From the cell containing the given text, extract its center point as [X, Y] coordinate. 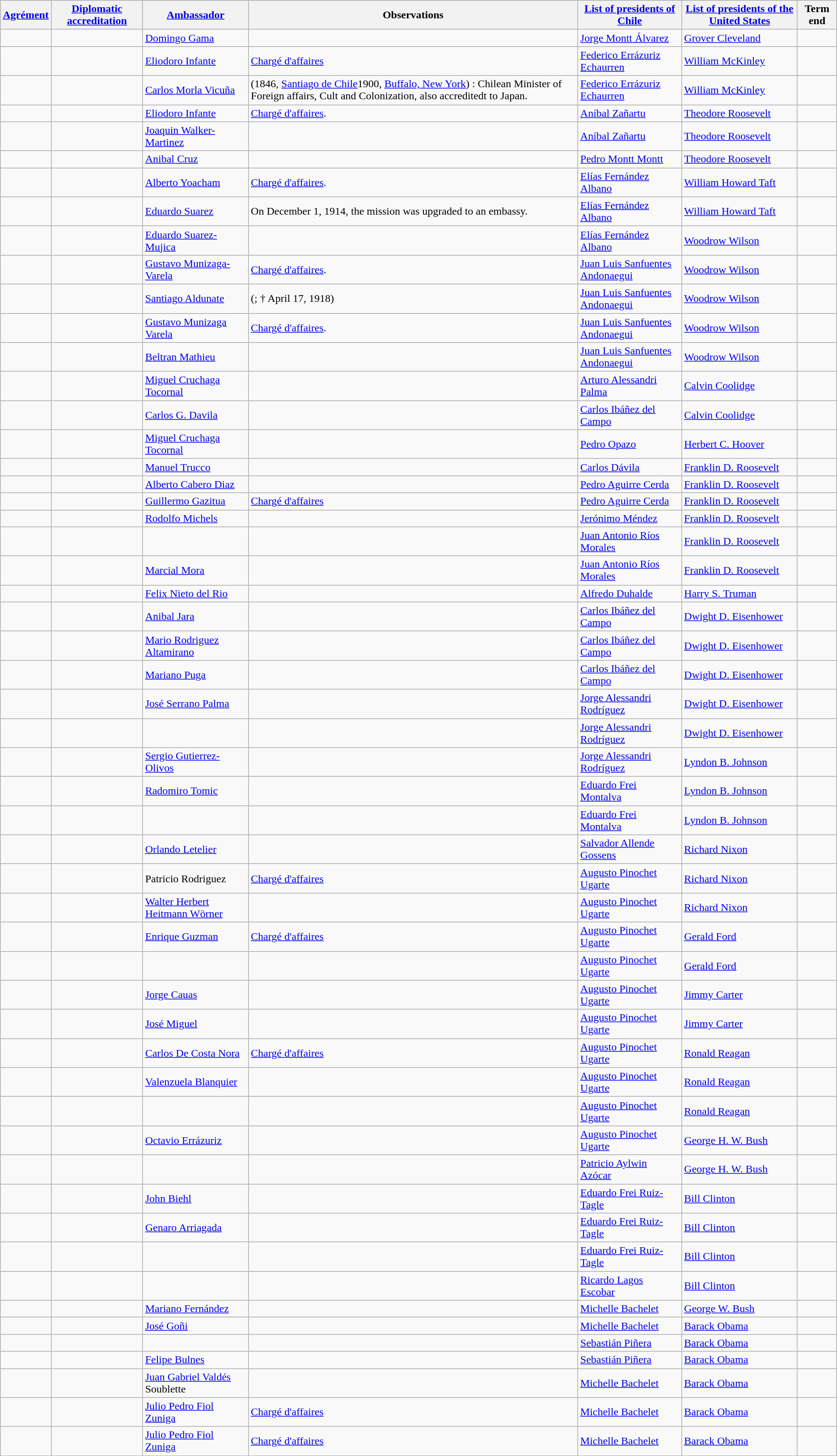
Carlos Morla Vicuña [195, 90]
Ambassador [195, 15]
Term end [817, 15]
Walter Herbert Heitmann Wörner [195, 908]
Domingo Gama [195, 38]
Gustavo Munizaga Varela [195, 327]
Alberto Cabero Diaz [195, 484]
Anibal Jara [195, 616]
Genaro Arriagada [195, 1228]
Felipe Bulnes [195, 1360]
Alberto Yoacham [195, 182]
Carlos De Costa Nora [195, 1053]
On December 1, 1914, the mission was upgraded to an embassy. [413, 211]
Joaquin Walker-Martinez [195, 136]
Mariano Puga [195, 674]
Harry S. Truman [740, 593]
List of presidents of Chile [630, 15]
Salvador Allende Gossens [630, 850]
(1846, Santiago de Chile1900, Buffalo, New York) : Chilean Minister of Foreign affairs, Cult and Colonization, also accreditedt to Japan. [413, 90]
Sergio Gutierrez-Olivos [195, 762]
Jorge Cauas [195, 995]
Orlando Letelier [195, 850]
Carlos Dávila [630, 467]
Anibal Cruz [195, 159]
Beltran Mathieu [195, 357]
Eduardo Suarez [195, 211]
Patricio Rodriguez [195, 878]
Gustavo Munizaga-Varela [195, 269]
Valenzuela Blanquier [195, 1082]
Manuel Trucco [195, 467]
Felix Nieto del Rio [195, 593]
Herbert C. Hoover [740, 444]
Alfredo Duhalde [630, 593]
Marcial Mora [195, 571]
Rodolfo Michels [195, 518]
John Biehl [195, 1198]
Jorge Montt Álvarez [630, 38]
José Miguel [195, 1024]
José Serrano Palma [195, 704]
List of presidents of the United States [740, 15]
Mario Rodriguez Altamirano [195, 646]
Enrique Guzman [195, 936]
José Goñi [195, 1326]
Carlos G. Davila [195, 415]
Eduardo Suarez-Mujica [195, 241]
Observations [413, 15]
Juan Gabriel Valdés Soublette [195, 1383]
Octavio Errázuriz [195, 1140]
Pedro Opazo [630, 444]
(; † April 17, 1918) [413, 299]
Santiago Aldunate [195, 299]
Guillermo Gazitua [195, 501]
Pedro Montt Montt [630, 159]
George W. Bush [740, 1309]
Patricio Aylwin Azócar [630, 1169]
Radomiro Tomic [195, 791]
Agrément [26, 15]
Jerónimo Méndez [630, 518]
Diplomatic accreditation [97, 15]
Arturo Alessandri Palma [630, 386]
Mariano Fernández [195, 1309]
Grover Cleveland [740, 38]
Ricardo Lagos Escobar [630, 1286]
